For the text-containing cell, return its midpoint in [X, Y] coordinate format. 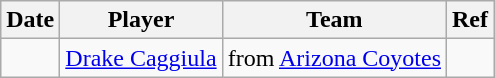
Date [30, 20]
Team [334, 20]
Drake Caggiula [141, 58]
from Arizona Coyotes [334, 58]
Ref [470, 20]
Player [141, 20]
